Locate the cell with the specified text and output its [X, Y] center coordinate. 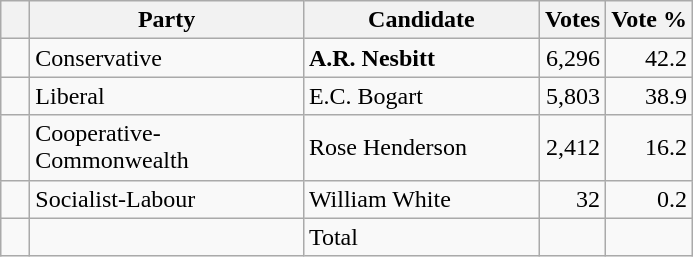
E.C. Bogart [421, 96]
William White [421, 199]
Conservative [167, 58]
Votes [572, 20]
0.2 [650, 199]
38.9 [650, 96]
Rose Henderson [421, 148]
32 [572, 199]
A.R. Nesbitt [421, 58]
Candidate [421, 20]
Vote % [650, 20]
Liberal [167, 96]
16.2 [650, 148]
Cooperative-Commonwealth [167, 148]
2,412 [572, 148]
Socialist-Labour [167, 199]
5,803 [572, 96]
Party [167, 20]
42.2 [650, 58]
6,296 [572, 58]
Total [421, 237]
